Return [x, y] of the center of cell containing provided text 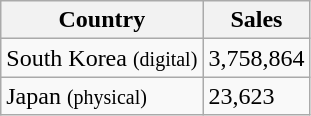
23,623 [256, 96]
3,758,864 [256, 58]
Country [102, 20]
Japan (physical) [102, 96]
South Korea (digital) [102, 58]
Sales [256, 20]
